Detect which cell encompasses the target text, then output its (X, Y) center coordinate. 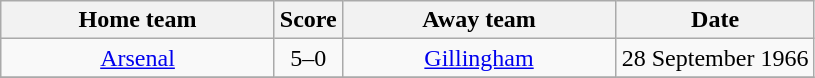
Arsenal (138, 58)
5–0 (308, 58)
Gillingham (479, 58)
28 September 1966 (716, 58)
Date (716, 20)
Away team (479, 20)
Score (308, 20)
Home team (138, 20)
